Provide the [X, Y] coordinate of the cell's center where the given text is located.  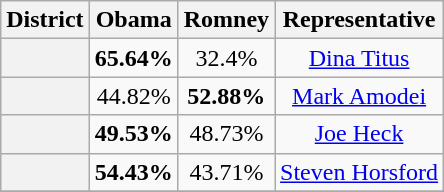
52.88% [226, 96]
49.53% [134, 134]
Obama [134, 20]
District [45, 20]
43.71% [226, 172]
32.4% [226, 58]
Romney [226, 20]
Dina Titus [360, 58]
Steven Horsford [360, 172]
Mark Amodei [360, 96]
Joe Heck [360, 134]
54.43% [134, 172]
48.73% [226, 134]
65.64% [134, 58]
44.82% [134, 96]
Representative [360, 20]
